From the cell containing the given text, extract its center point as (X, Y) coordinate. 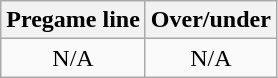
Pregame line (74, 20)
Over/under (210, 20)
